Determine the [x, y] coordinate at the center of the cell enclosing the given text.  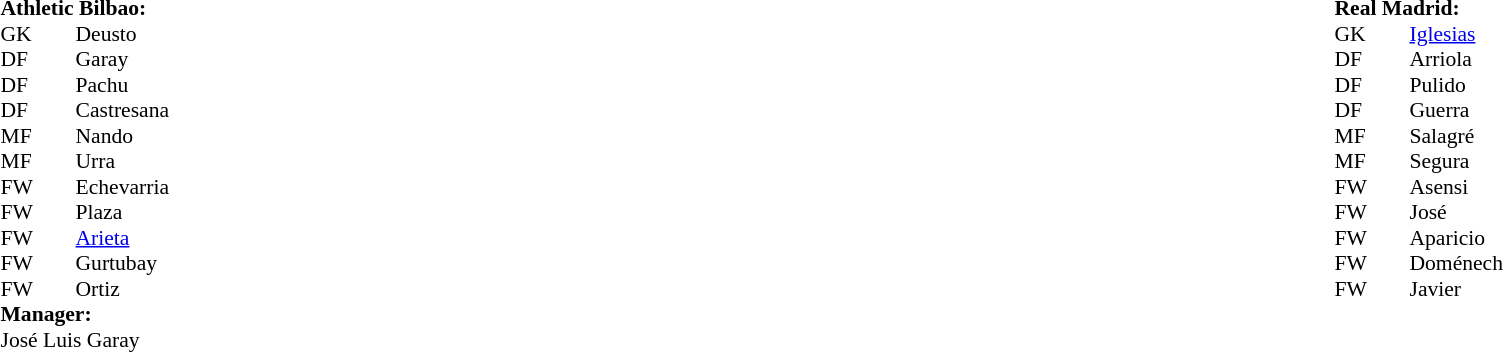
Echevarria [123, 187]
Ortiz [123, 289]
Gurtubay [123, 263]
Deusto [123, 34]
Arieta [123, 238]
Arriola [1456, 59]
Nando [123, 136]
José [1456, 213]
Salagré [1456, 136]
Pachu [123, 85]
Asensi [1456, 187]
Iglesias [1456, 34]
Guerra [1456, 111]
Javier [1456, 289]
Garay [123, 59]
Segura [1456, 161]
Pulido [1456, 85]
Urra [123, 161]
Aparicio [1456, 238]
Castresana [123, 111]
Doménech [1456, 263]
Plaza [123, 213]
Manager: [84, 315]
